Extract the (x, y) coordinate from the center of the cell holding the provided text.  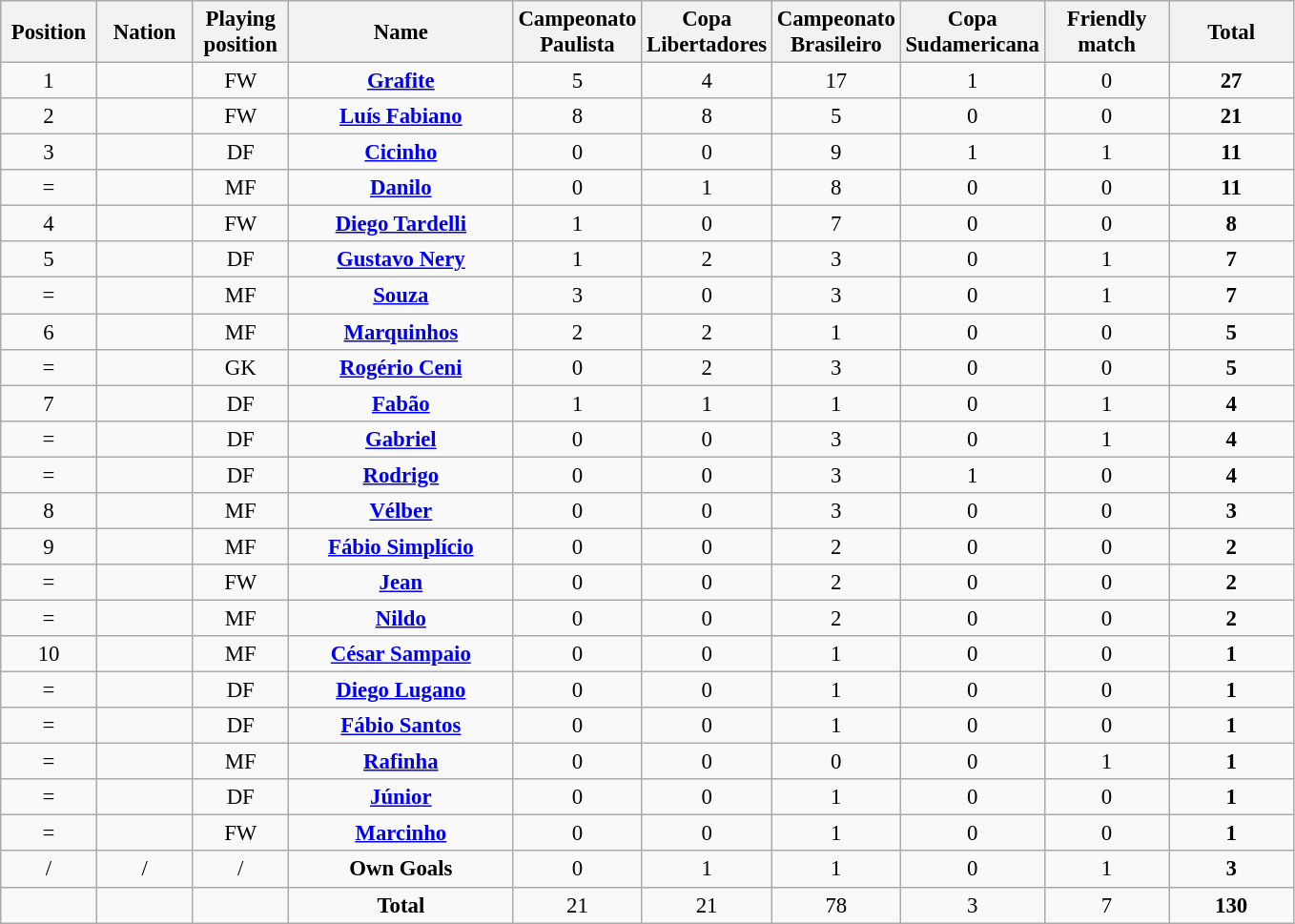
Marcinho (401, 833)
Playing position (240, 32)
Fábio Santos (401, 726)
Campeonato Paulista (578, 32)
Nildo (401, 618)
Fábio Simplício (401, 546)
Fabão (401, 403)
Rodrigo (401, 475)
Diego Lugano (401, 690)
Marquinhos (401, 332)
Júnior (401, 797)
6 (50, 332)
Campeonato Brasileiro (835, 32)
130 (1232, 905)
Grafite (401, 81)
78 (835, 905)
Own Goals (401, 870)
Copa Libertadores (708, 32)
Diego Tardelli (401, 224)
17 (835, 81)
Rafinha (401, 762)
10 (50, 654)
Friendly match (1106, 32)
Vélber (401, 511)
Gabriel (401, 439)
Copa Sudamericana (973, 32)
Gustavo Nery (401, 260)
Name (401, 32)
Cicinho (401, 153)
Nation (145, 32)
César Sampaio (401, 654)
Jean (401, 583)
Position (50, 32)
27 (1232, 81)
Souza (401, 296)
Rogério Ceni (401, 367)
Luís Fabiano (401, 116)
Danilo (401, 188)
GK (240, 367)
